Return the [X, Y] coordinate for the center point of the cell that contains the specified text.  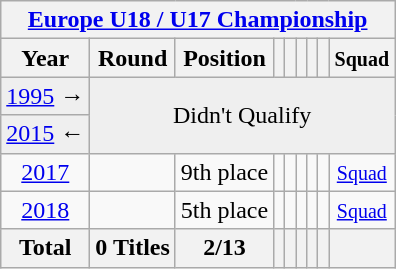
Total [46, 248]
5th place [224, 210]
2/13 [224, 248]
2015 ← [46, 134]
9th place [224, 172]
Didn't Qualify [242, 115]
Year [46, 58]
2017 [46, 172]
Position [224, 58]
2018 [46, 210]
0 Titles [133, 248]
Europe U18 / U17 Championship [198, 20]
1995 → [46, 96]
Round [133, 58]
